Pinpoint the cell where the given text exists, returning its (x, y) midpoint coordinate. 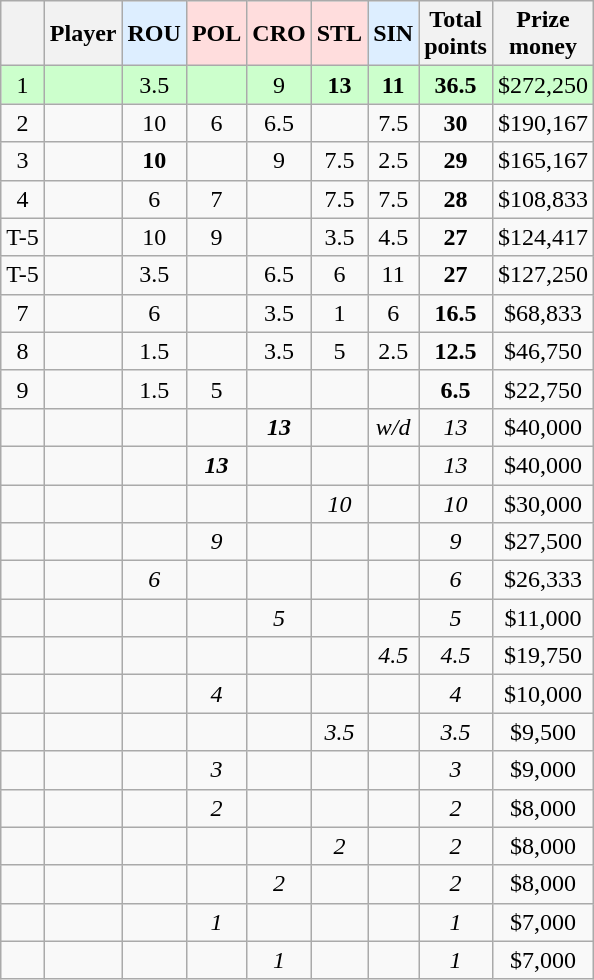
29 (456, 161)
$68,833 (542, 313)
36.5 (456, 85)
Prizemoney (542, 34)
STL (339, 34)
$9,000 (542, 770)
28 (456, 199)
$46,750 (542, 351)
$9,500 (542, 732)
$26,333 (542, 580)
$22,750 (542, 389)
SIN (394, 34)
CRO (279, 34)
16.5 (456, 313)
w/d (394, 427)
$19,750 (542, 656)
$108,833 (542, 199)
ROU (154, 34)
12.5 (456, 351)
$10,000 (542, 694)
8 (23, 351)
$27,500 (542, 542)
$165,167 (542, 161)
$124,417 (542, 237)
Totalpoints (456, 34)
$190,167 (542, 123)
Player (83, 34)
$30,000 (542, 503)
POL (216, 34)
$127,250 (542, 275)
$272,250 (542, 85)
30 (456, 123)
$11,000 (542, 618)
